Extract the (x, y) coordinate from the center of the cell holding the provided text.  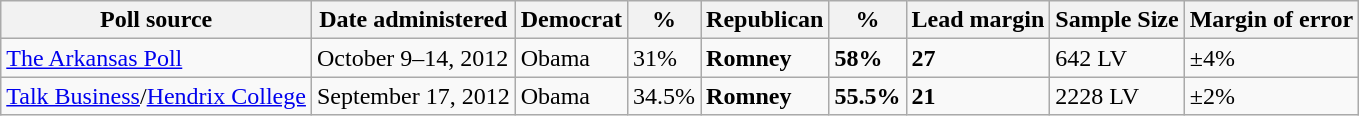
Republican (765, 20)
Date administered (413, 20)
2228 LV (1117, 96)
September 17, 2012 (413, 96)
±2% (1272, 96)
Talk Business/Hendrix College (156, 96)
Margin of error (1272, 20)
34.5% (664, 96)
Poll source (156, 20)
Sample Size (1117, 20)
±4% (1272, 58)
55.5% (868, 96)
The Arkansas Poll (156, 58)
642 LV (1117, 58)
October 9–14, 2012 (413, 58)
31% (664, 58)
27 (978, 58)
Lead margin (978, 20)
21 (978, 96)
Democrat (571, 20)
58% (868, 58)
